Detect which cell encompasses the target text, then output its (x, y) center coordinate. 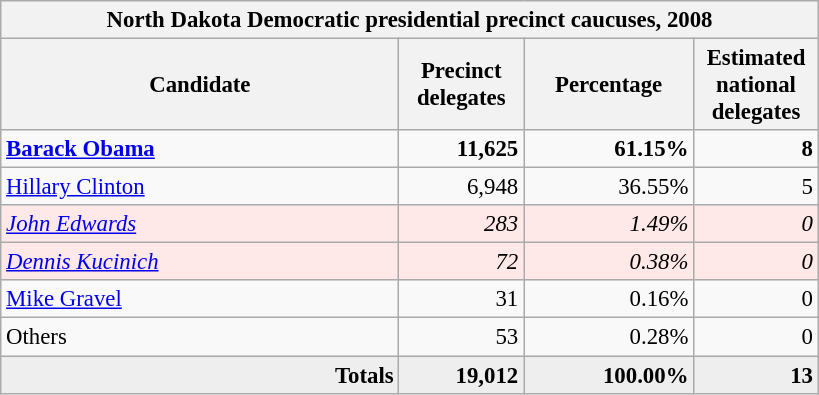
19,012 (462, 375)
0.28% (609, 337)
Totals (200, 375)
36.55% (609, 187)
Dennis Kucinich (200, 262)
61.15% (609, 149)
283 (462, 224)
8 (756, 149)
0.38% (609, 262)
72 (462, 262)
Percentage (609, 85)
53 (462, 337)
North Dakota Democratic presidential precinct caucuses, 2008 (410, 20)
John Edwards (200, 224)
0.16% (609, 299)
Barack Obama (200, 149)
Candidate (200, 85)
31 (462, 299)
5 (756, 187)
6,948 (462, 187)
Others (200, 337)
Mike Gravel (200, 299)
Precinct delegates (462, 85)
100.00% (609, 375)
Estimated national delegates (756, 85)
Hillary Clinton (200, 187)
13 (756, 375)
1.49% (609, 224)
11,625 (462, 149)
